Capture the cell that displays the provided text and extract its [x, y] central coordinate. 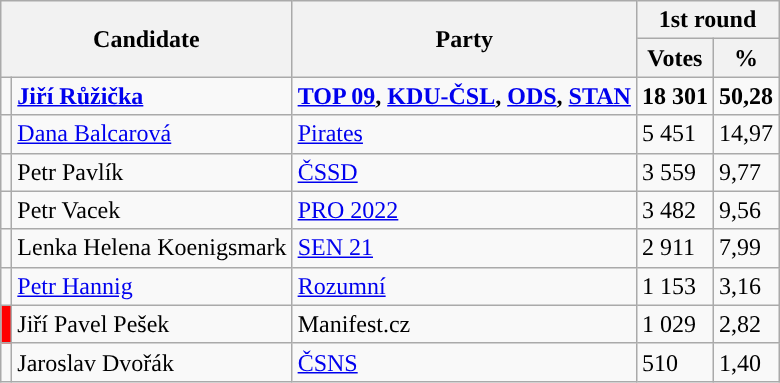
PRO 2022 [464, 210]
SEN 21 [464, 248]
Candidate [146, 39]
Jiří Pavel Pešek [152, 324]
ČSNS [464, 362]
510 [674, 362]
50,28 [746, 96]
18 301 [674, 96]
TOP 09, KDU-ČSL, ODS, STAN [464, 96]
ČSSD [464, 172]
9,77 [746, 172]
1 153 [674, 286]
3,16 [746, 286]
2 911 [674, 248]
Petr Pavlík [152, 172]
1 029 [674, 324]
7,99 [746, 248]
Petr Hannig [152, 286]
Pirates [464, 134]
5 451 [674, 134]
Petr Vacek [152, 210]
Jiří Růžička [152, 96]
Lenka Helena Koenigsmark [152, 248]
Votes [674, 58]
2,82 [746, 324]
% [746, 58]
Rozumní [464, 286]
Dana Balcarová [152, 134]
3 482 [674, 210]
1,40 [746, 362]
Party [464, 39]
14,97 [746, 134]
Manifest.cz [464, 324]
3 559 [674, 172]
9,56 [746, 210]
1st round [707, 20]
Jaroslav Dvořák [152, 362]
